Locate the cell with the specified text and output its (x, y) center coordinate. 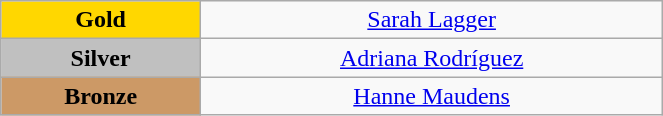
Silver (101, 58)
Hanne Maudens (431, 96)
Sarah Lagger (431, 20)
Adriana Rodríguez (431, 58)
Bronze (101, 96)
Gold (101, 20)
